Find where the given text appears and provide that cell's center as [x, y] coordinate. 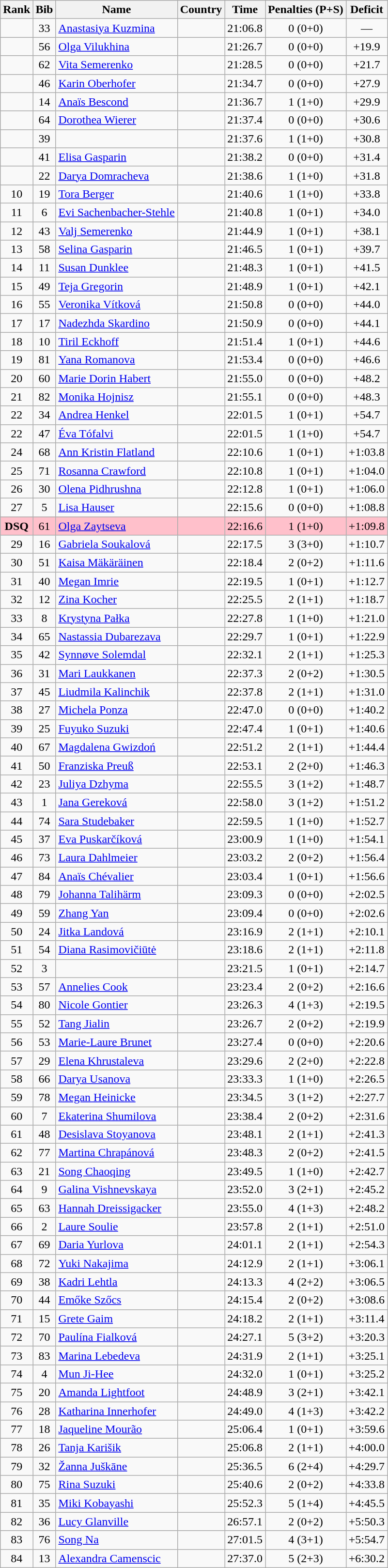
21:28.5 [245, 65]
22:51.2 [245, 747]
22:47.4 [245, 729]
+4:29.7 [366, 1466]
Alexandra Camenscic [116, 1558]
+3:06.5 [366, 1282]
Tang Jialin [116, 1024]
23:16.9 [245, 931]
21:37.4 [245, 120]
22:27.8 [245, 618]
Emőke Szőcs [116, 1300]
5 (3+2) [306, 1337]
+2:45.2 [366, 1190]
Zina Kocher [116, 600]
Nastassia Dubarezava [116, 637]
Song Na [116, 1540]
+2:41.3 [366, 1134]
27:37.0 [245, 1558]
Olga Vilukhina [116, 47]
24:12.9 [245, 1263]
4 (3+1) [306, 1540]
Yuki Nakajima [116, 1263]
24:18.2 [245, 1319]
+2:27.7 [366, 1097]
Yana Romanova [116, 360]
Rina Suzuki [116, 1485]
23:33.3 [245, 1079]
+4:00.0 [366, 1448]
22:25.5 [245, 600]
+1:46.3 [366, 765]
21:53.4 [245, 360]
+1:51.2 [366, 802]
Megan Heinicke [116, 1097]
+2:20.6 [366, 1042]
21:26.7 [245, 47]
Mari Laukkanen [116, 673]
23:55.0 [245, 1208]
23:26.7 [245, 1024]
22:16.6 [245, 526]
Anastasiya Kuzmina [116, 28]
Bib [45, 10]
+44.1 [366, 323]
23:00.9 [245, 839]
24:31.9 [245, 1355]
+2:22.8 [366, 1060]
Olena Pidhrushna [116, 489]
Lisa Hauser [116, 507]
21:36.7 [245, 102]
22:29.7 [245, 637]
+1:04.0 [366, 470]
22:37.3 [245, 673]
+42.1 [366, 286]
22:10.8 [245, 470]
4 [45, 1374]
+2:02.6 [366, 913]
Monika Hojnisz [116, 397]
23:34.5 [245, 1097]
+2:54.3 [366, 1245]
3 [45, 968]
+2:42.7 [366, 1171]
Žanna Juškāne [116, 1466]
Fuyuko Suzuki [116, 729]
23:23.4 [245, 987]
21:48.9 [245, 286]
+3:11.4 [366, 1319]
Paulína Fialková [116, 1337]
Kadri Lehtla [116, 1282]
Sara Studebaker [116, 821]
+1:09.8 [366, 526]
Daria Yurlova [116, 1245]
22:59.5 [245, 821]
Éva Tófalvi [116, 434]
Selina Gasparin [116, 249]
+27.9 [366, 83]
23:09.4 [245, 913]
6 [45, 212]
Anaïs Chévalier [116, 876]
Martina Chrapánová [116, 1153]
Vita Semerenko [116, 65]
5 (2+3) [306, 1558]
Elisa Gasparin [116, 157]
24:48.9 [245, 1392]
24:49.0 [245, 1411]
24:15.4 [245, 1300]
+1:44.4 [366, 747]
22:18.4 [245, 563]
+31.4 [366, 157]
27:01.5 [245, 1540]
+1:22.9 [366, 637]
2 [45, 1226]
Zhang Yan [116, 913]
Jana Gereková [116, 802]
+2:19.5 [366, 1005]
+2:11.8 [366, 950]
Jaqueline Mourão [116, 1429]
8 [45, 618]
Marie Dorin Habert [116, 378]
Andrea Henkel [116, 415]
Megan Imrie [116, 581]
25:36.5 [245, 1466]
Penalties (P+S) [306, 10]
21:38.6 [245, 175]
Song Chaoqing [116, 1171]
+19.9 [366, 47]
+2:14.7 [366, 968]
+33.8 [366, 194]
21:06.8 [245, 28]
21:37.6 [245, 139]
+39.7 [366, 249]
Dorothea Wierer [116, 120]
25:06.8 [245, 1448]
Elena Khrustaleva [116, 1060]
+1:11.6 [366, 563]
7 [45, 1116]
Veronika Vítková [116, 305]
21:55.0 [245, 378]
23:03.2 [245, 858]
+44.6 [366, 342]
23:38.4 [245, 1116]
— [366, 28]
+3:42.1 [366, 1392]
Nadezhda Skardino [116, 323]
Nicole Gontier [116, 1005]
+1:18.7 [366, 600]
+2:26.5 [366, 1079]
Katharina Innerhofer [116, 1411]
25:52.3 [245, 1503]
Amanda Lightfoot [116, 1392]
Franziska Preuß [116, 765]
Anaïs Bescond [116, 102]
+2:41.5 [366, 1153]
23:03.4 [245, 876]
Darya Usanova [116, 1079]
+1:06.0 [366, 489]
Diana Rasimovičiūtė [116, 950]
Tanja Karišik [116, 1448]
Lucy Glanville [116, 1521]
+3:42.2 [366, 1411]
23:48.1 [245, 1134]
+1:54.1 [366, 839]
+1:48.7 [366, 784]
23:21.5 [245, 968]
22:12.8 [245, 489]
24:01.1 [245, 1245]
Liudmila Kalinchik [116, 692]
22:55.5 [245, 784]
Darya Domracheva [116, 175]
22:58.0 [245, 802]
Galina Vishnevskaya [116, 1190]
24:13.3 [245, 1282]
+34.0 [366, 212]
Tiril Eckhoff [116, 342]
+2:16.6 [366, 987]
22:19.5 [245, 581]
Juliya Dzhyma [116, 784]
+2:19.9 [366, 1024]
Teja Gregorin [116, 286]
22:17.5 [245, 544]
23 [45, 784]
Olga Zaytseva [116, 526]
Rosanna Crawford [116, 470]
23:49.5 [245, 1171]
Tora Berger [116, 194]
Annelies Cook [116, 987]
+31.8 [366, 175]
28 [45, 1411]
+41.5 [366, 268]
1 [45, 802]
Marie-Laure Brunet [116, 1042]
3 (3+0) [306, 544]
Laura Dahlmeier [116, 858]
5 [45, 507]
Evi Sachenbacher-Stehle [116, 212]
+3:59.6 [366, 1429]
+1:31.0 [366, 692]
+38.1 [366, 231]
Laure Soulie [116, 1226]
+3:25.1 [366, 1355]
+3:25.2 [366, 1374]
+1:21.0 [366, 618]
Susan Dunklee [116, 268]
Michela Ponza [116, 710]
+2:02.5 [366, 895]
22:53.1 [245, 765]
22:32.1 [245, 655]
+1:30.5 [366, 673]
21:38.2 [245, 157]
23:18.6 [245, 950]
Synnøve Solemdal [116, 655]
21:40.6 [245, 194]
Deficit [366, 10]
23:57.8 [245, 1226]
+2:10.1 [366, 931]
+1:56.6 [366, 876]
21:50.9 [245, 323]
21:40.8 [245, 212]
Magdalena Gwizdoń [116, 747]
Gabriela Soukalová [116, 544]
+3:08.6 [366, 1300]
+29.9 [366, 102]
Marina Lebedeva [116, 1355]
+4:33.8 [366, 1485]
23:48.3 [245, 1153]
21:50.8 [245, 305]
21:46.5 [245, 249]
+30.8 [366, 139]
+3:06.1 [366, 1263]
+48.2 [366, 378]
+2:51.0 [366, 1226]
6 (2+4) [306, 1466]
22:15.6 [245, 507]
+48.3 [366, 397]
+30.6 [366, 120]
Valj Semerenko [116, 231]
Kaisa Mäkäräinen [116, 563]
Jitka Landová [116, 931]
22:10.6 [245, 452]
Karin Oberhofer [116, 83]
23:52.0 [245, 1190]
+44.0 [366, 305]
+1:56.4 [366, 858]
+1:25.3 [366, 655]
+1:08.8 [366, 507]
21:51.4 [245, 342]
22:47.0 [245, 710]
+3:20.3 [366, 1337]
Desislava Stoyanova [116, 1134]
21:34.7 [245, 83]
23:09.3 [245, 895]
DSQ [16, 526]
Time [245, 10]
Eva Puskarčíková [116, 839]
+1:40.6 [366, 729]
24:32.0 [245, 1374]
+5:54.7 [366, 1540]
21:55.1 [245, 397]
+1:40.2 [366, 710]
Johanna Talihärm [116, 895]
21:48.3 [245, 268]
22:37.8 [245, 692]
Name [116, 10]
24:27.1 [245, 1337]
25:40.6 [245, 1485]
23:26.3 [245, 1005]
+6:30.2 [366, 1558]
Mun Ji-Hee [116, 1374]
23:27.4 [245, 1042]
4 (2+2) [306, 1282]
+1:52.7 [366, 821]
+1:10.7 [366, 544]
+4:45.5 [366, 1503]
+5:50.3 [366, 1521]
26:57.1 [245, 1521]
Rank [16, 10]
Hannah Dreissigacker [116, 1208]
Grete Gaim [116, 1319]
Miki Kobayashi [116, 1503]
25:06.4 [245, 1429]
Country [201, 10]
+2:31.6 [366, 1116]
+2:48.2 [366, 1208]
+1:12.7 [366, 581]
+1:03.8 [366, 452]
+21.7 [366, 65]
Ann Kristin Flatland [116, 452]
5 (1+4) [306, 1503]
9 [45, 1190]
Ekaterina Shumilova [116, 1116]
23:29.6 [245, 1060]
21:44.9 [245, 231]
Krystyna Pałka [116, 618]
+46.6 [366, 360]
